Detect which cell encompasses the target text, then output its [x, y] center coordinate. 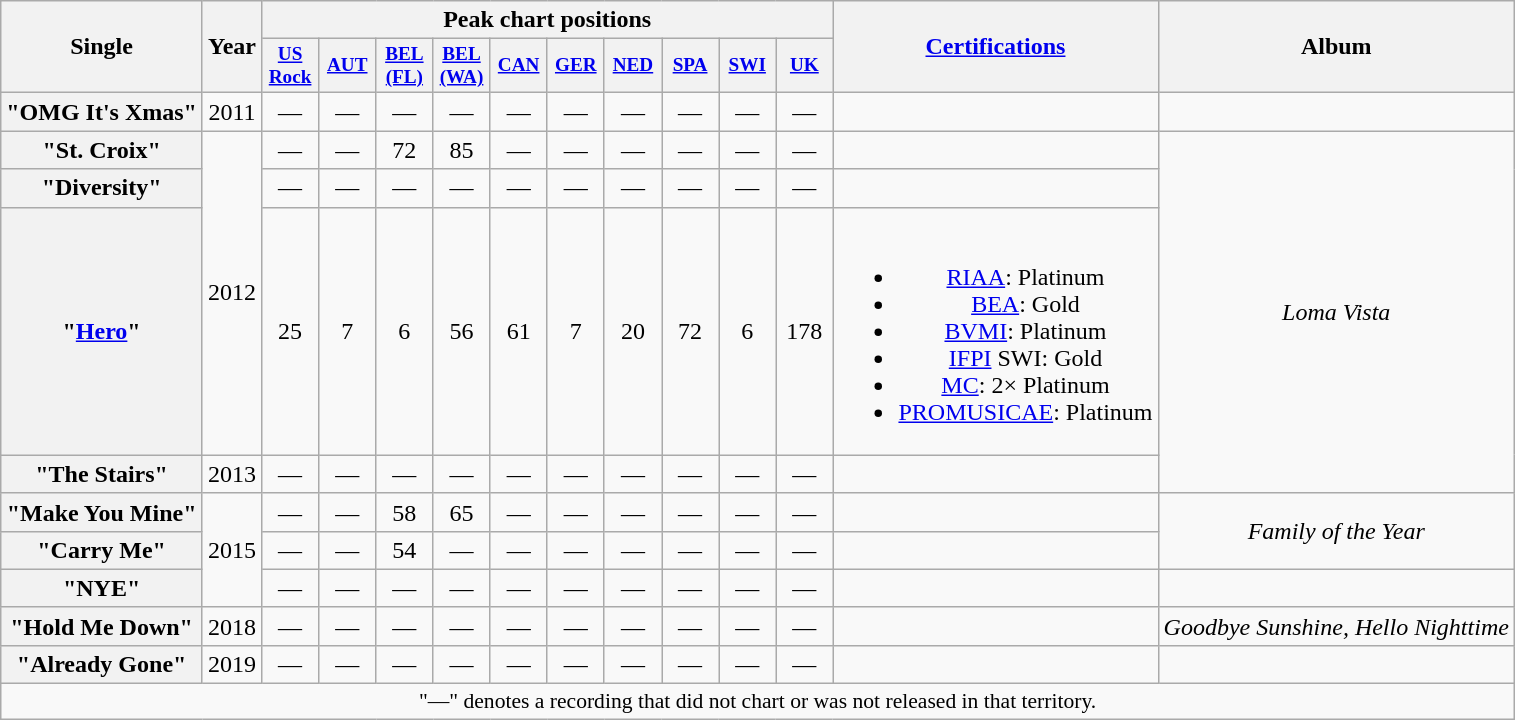
178 [804, 331]
Certifications [996, 47]
"Hold Me Down" [102, 626]
"Already Gone" [102, 665]
RIAA: PlatinumBEA: GoldBVMI: PlatinumIFPI SWI: GoldMC: 2× PlatinumPROMUSICAE: Platinum [996, 331]
CAN [518, 66]
Single [102, 47]
UK [804, 66]
BEL(FL) [404, 66]
Loma Vista [1336, 312]
85 [462, 150]
"NYE" [102, 588]
"—" denotes a recording that did not chart or was not released in that territory. [758, 702]
20 [632, 331]
58 [404, 512]
GER [576, 66]
AUT [348, 66]
SWI [748, 66]
"Hero" [102, 331]
Goodbye Sunshine, Hello Nighttime [1336, 626]
NED [632, 66]
2011 [232, 112]
"Make You Mine" [102, 512]
2012 [232, 293]
56 [462, 331]
25 [290, 331]
"St. Croix" [102, 150]
"Carry Me" [102, 550]
2018 [232, 626]
"The Stairs" [102, 474]
65 [462, 512]
Peak chart positions [548, 20]
BEL(WA) [462, 66]
USRock [290, 66]
SPA [690, 66]
"Diversity" [102, 188]
61 [518, 331]
Album [1336, 47]
2019 [232, 665]
2013 [232, 474]
Family of the Year [1336, 531]
2015 [232, 550]
"OMG It's Xmas" [102, 112]
Year [232, 47]
54 [404, 550]
